Determine the [X, Y] coordinate at the center of the cell enclosing the given text.  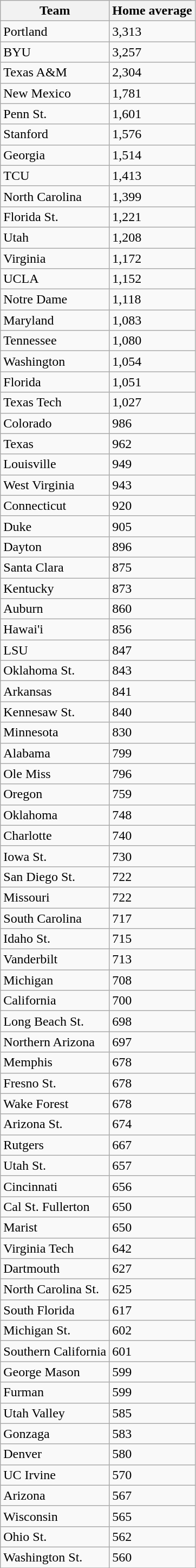
Michigan [55, 980]
1,152 [152, 279]
Florida [55, 382]
1,413 [152, 176]
Texas [55, 444]
Michigan St. [55, 1331]
847 [152, 650]
674 [152, 1124]
LSU [55, 650]
Gonzaga [55, 1434]
949 [152, 464]
Oregon [55, 794]
San Diego St. [55, 877]
840 [152, 712]
570 [152, 1475]
Denver [55, 1454]
567 [152, 1495]
860 [152, 609]
Washington St. [55, 1557]
Portland [55, 31]
1,781 [152, 93]
Santa Clara [55, 567]
Auburn [55, 609]
Arkansas [55, 691]
962 [152, 444]
1,027 [152, 403]
Stanford [55, 134]
Utah St. [55, 1165]
Notre Dame [55, 300]
Charlotte [55, 835]
2,304 [152, 73]
856 [152, 630]
625 [152, 1290]
1,208 [152, 237]
Team [55, 11]
BYU [55, 52]
759 [152, 794]
UCLA [55, 279]
3,257 [152, 52]
583 [152, 1434]
Penn St. [55, 114]
Vanderbilt [55, 960]
875 [152, 567]
667 [152, 1145]
Kentucky [55, 588]
1,080 [152, 341]
Dayton [55, 547]
South Florida [55, 1310]
717 [152, 918]
Duke [55, 526]
920 [152, 506]
Florida St. [55, 217]
Arizona St. [55, 1124]
617 [152, 1310]
Rutgers [55, 1145]
Wake Forest [55, 1104]
Ohio St. [55, 1537]
830 [152, 733]
1,221 [152, 217]
905 [152, 526]
Marist [55, 1227]
642 [152, 1248]
Dartmouth [55, 1269]
Tennessee [55, 341]
715 [152, 939]
713 [152, 960]
843 [152, 671]
700 [152, 1001]
Long Beach St. [55, 1021]
841 [152, 691]
796 [152, 774]
Oklahoma [55, 815]
Utah [55, 237]
Memphis [55, 1062]
Southern California [55, 1351]
North Carolina St. [55, 1290]
Missouri [55, 897]
Texas Tech [55, 403]
Minnesota [55, 733]
Home average [152, 11]
585 [152, 1413]
Kennesaw St. [55, 712]
South Carolina [55, 918]
Iowa St. [55, 856]
Alabama [55, 753]
708 [152, 980]
Louisville [55, 464]
1,051 [152, 382]
698 [152, 1021]
986 [152, 423]
West Virginia [55, 485]
Idaho St. [55, 939]
George Mason [55, 1372]
740 [152, 835]
Wisconsin [55, 1516]
1,399 [152, 196]
TCU [55, 176]
657 [152, 1165]
California [55, 1001]
Oklahoma St. [55, 671]
UC Irvine [55, 1475]
Virginia Tech [55, 1248]
New Mexico [55, 93]
Arizona [55, 1495]
Ole Miss [55, 774]
1,118 [152, 300]
Colorado [55, 423]
Maryland [55, 320]
Cal St. Fullerton [55, 1207]
873 [152, 588]
Fresno St. [55, 1083]
580 [152, 1454]
562 [152, 1537]
Utah Valley [55, 1413]
943 [152, 485]
565 [152, 1516]
North Carolina [55, 196]
Furman [55, 1392]
Washington [55, 361]
Georgia [55, 155]
3,313 [152, 31]
748 [152, 815]
697 [152, 1042]
601 [152, 1351]
799 [152, 753]
656 [152, 1186]
Hawai'i [55, 630]
Northern Arizona [55, 1042]
896 [152, 547]
1,172 [152, 258]
1,514 [152, 155]
560 [152, 1557]
730 [152, 856]
1,576 [152, 134]
1,601 [152, 114]
602 [152, 1331]
Cincinnati [55, 1186]
627 [152, 1269]
Texas A&M [55, 73]
Virginia [55, 258]
1,054 [152, 361]
1,083 [152, 320]
Connecticut [55, 506]
